From the cell containing the given text, extract its center point as (X, Y) coordinate. 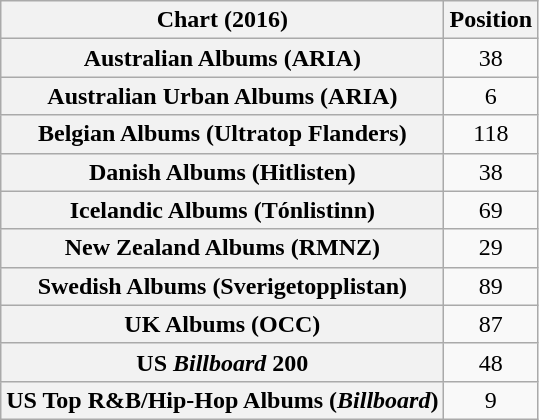
Danish Albums (Hitlisten) (222, 172)
Chart (2016) (222, 20)
Swedish Albums (Sverigetopplistan) (222, 286)
6 (491, 96)
48 (491, 362)
Australian Albums (ARIA) (222, 58)
89 (491, 286)
US Billboard 200 (222, 362)
Icelandic Albums (Tónlistinn) (222, 210)
Position (491, 20)
87 (491, 324)
69 (491, 210)
9 (491, 400)
New Zealand Albums (RMNZ) (222, 248)
29 (491, 248)
US Top R&B/Hip-Hop Albums (Billboard) (222, 400)
118 (491, 134)
Belgian Albums (Ultratop Flanders) (222, 134)
Australian Urban Albums (ARIA) (222, 96)
UK Albums (OCC) (222, 324)
